Locate the cell with the specified text and output its (X, Y) center coordinate. 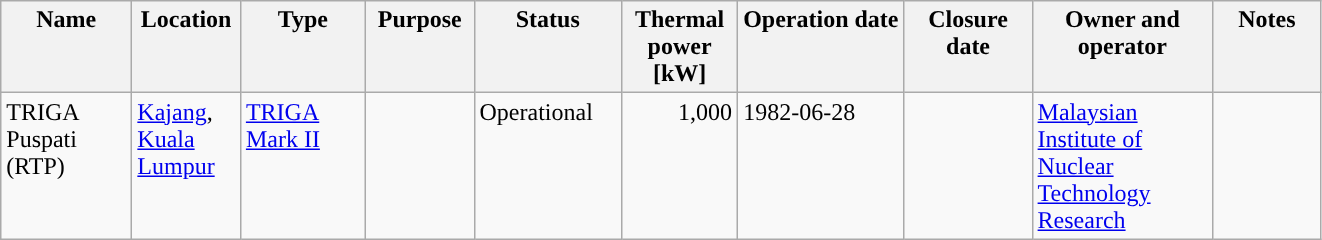
Type (302, 47)
Owner and operator (1122, 47)
Location (186, 47)
Closure date (968, 47)
TRIGA Puspati (RTP) (66, 166)
Status (548, 47)
Thermal power [kW] (680, 47)
1,000 (680, 166)
1982-06-28 (821, 166)
Operational (548, 166)
Purpose (420, 47)
Malaysian Institute of Nuclear Technology Research (1122, 166)
Operation date (821, 47)
Notes (1268, 47)
Name (66, 47)
TRIGA Mark II (302, 166)
Kajang, Kuala Lumpur (186, 166)
